Return (x, y) of the center of cell containing provided text 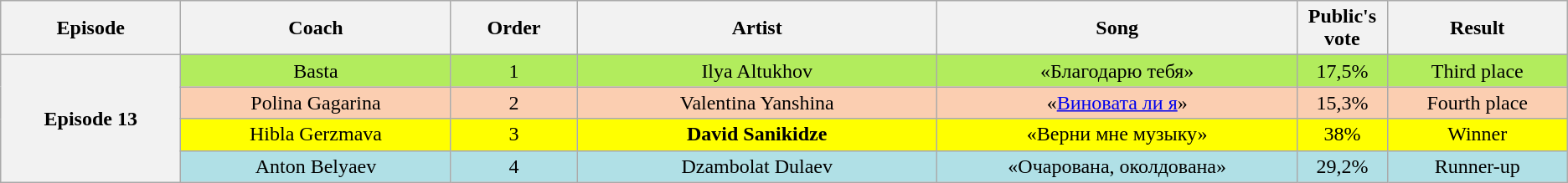
Polina Gagarina (316, 103)
38% (1342, 135)
Public's vote (1342, 28)
Third place (1478, 71)
2 (513, 103)
Hibla Gerzmava (316, 135)
29,2% (1342, 166)
Result (1478, 28)
4 (513, 166)
Episode (90, 28)
Fourth place (1478, 103)
1 (513, 71)
«Виновата ли я» (1117, 103)
Episode 13 (90, 119)
Artist (757, 28)
Valentina Yanshina (757, 103)
Basta (316, 71)
Ilya Altukhov (757, 71)
Dzambolat Dulaev (757, 166)
«Благодарю тебя» (1117, 71)
3 (513, 135)
«Верни мне музыку» (1117, 135)
Anton Belyaev (316, 166)
Coach (316, 28)
Song (1117, 28)
«Очарована, околдована» (1117, 166)
Winner (1478, 135)
17,5% (1342, 71)
Runner-up (1478, 166)
David Sanikidze (757, 135)
Order (513, 28)
15,3% (1342, 103)
